Provide the (X, Y) coordinate of the cell's center where the given text is located.  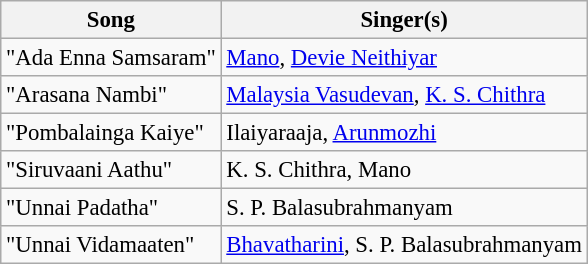
S. P. Balasubrahmanyam (404, 208)
Mano, Devie Neithiyar (404, 58)
"Unnai Vidamaaten" (111, 245)
"Pombalainga Kaiye" (111, 133)
"Unnai Padatha" (111, 208)
K. S. Chithra, Mano (404, 170)
Song (111, 20)
"Siruvaani Aathu" (111, 170)
Bhavatharini, S. P. Balasubrahmanyam (404, 245)
"Ada Enna Samsaram" (111, 58)
Ilaiyaraaja, Arunmozhi (404, 133)
"Arasana Nambi" (111, 95)
Malaysia Vasudevan, K. S. Chithra (404, 95)
Singer(s) (404, 20)
